Find where the given text appears and provide that cell's center as [X, Y] coordinate. 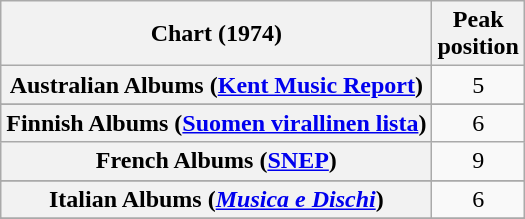
Australian Albums (Kent Music Report) [216, 85]
French Albums (SNEP) [216, 161]
Italian Albums (Musica e Dischi) [216, 199]
5 [478, 85]
9 [478, 161]
Finnish Albums (Suomen virallinen lista) [216, 123]
Peakposition [478, 34]
Chart (1974) [216, 34]
